Provide the [x, y] coordinate of the cell's center where the given text is located.  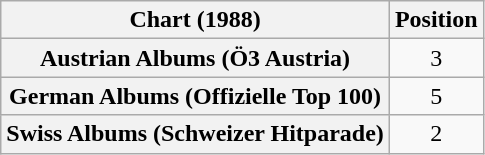
Position [436, 20]
2 [436, 134]
Austrian Albums (Ö3 Austria) [196, 58]
5 [436, 96]
German Albums (Offizielle Top 100) [196, 96]
Chart (1988) [196, 20]
3 [436, 58]
Swiss Albums (Schweizer Hitparade) [196, 134]
